Determine the [x, y] coordinate at the center of the cell enclosing the given text.  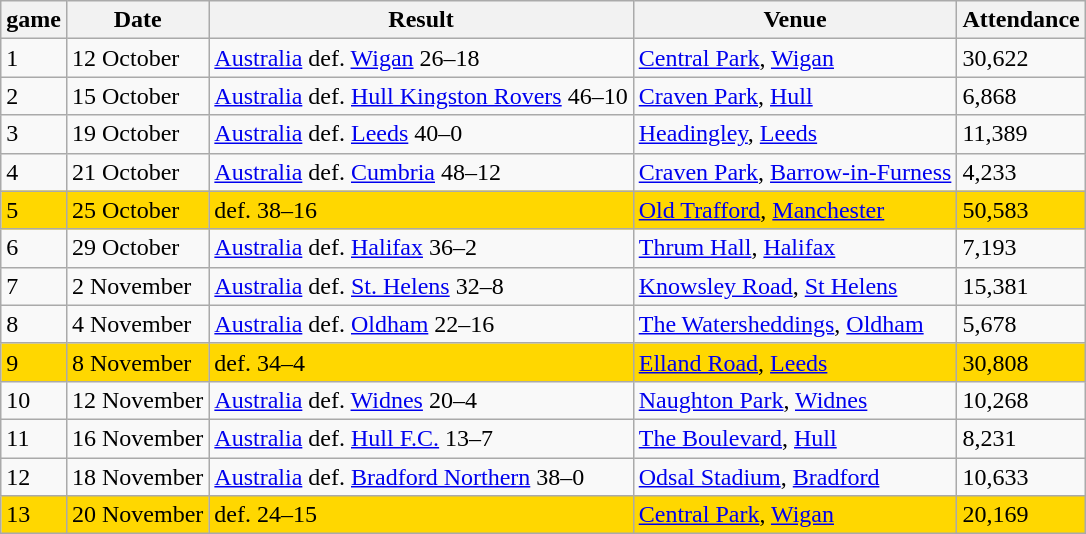
6,868 [1021, 96]
Old Trafford, Manchester [795, 210]
Australia def. Hull F.C. 13–7 [421, 438]
game [34, 20]
11,389 [1021, 134]
15,381 [1021, 286]
5 [34, 210]
Date [137, 20]
Naughton Park, Widnes [795, 400]
8 November [137, 362]
Odsal Stadium, Bradford [795, 477]
8,231 [1021, 438]
2 November [137, 286]
Venue [795, 20]
10,633 [1021, 477]
19 October [137, 134]
The Boulevard, Hull [795, 438]
Craven Park, Barrow-in-Furness [795, 172]
Thrum Hall, Halifax [795, 248]
25 October [137, 210]
8 [34, 324]
6 [34, 248]
10,268 [1021, 400]
7 [34, 286]
30,622 [1021, 58]
1 [34, 58]
Australia def. Halifax 36–2 [421, 248]
12 November [137, 400]
7,193 [1021, 248]
Craven Park, Hull [795, 96]
18 November [137, 477]
The Watersheddings, Oldham [795, 324]
11 [34, 438]
20 November [137, 515]
def. 34–4 [421, 362]
Australia def. Bradford Northern 38–0 [421, 477]
Headingley, Leeds [795, 134]
Knowsley Road, St Helens [795, 286]
15 October [137, 96]
20,169 [1021, 515]
12 [34, 477]
29 October [137, 248]
50,583 [1021, 210]
def. 24–15 [421, 515]
Australia def. Wigan 26–18 [421, 58]
12 October [137, 58]
Australia def. Cumbria 48–12 [421, 172]
Result [421, 20]
16 November [137, 438]
Australia def. Oldham 22–16 [421, 324]
4,233 [1021, 172]
Australia def. Hull Kingston Rovers 46–10 [421, 96]
Elland Road, Leeds [795, 362]
9 [34, 362]
2 [34, 96]
4 November [137, 324]
13 [34, 515]
Australia def. St. Helens 32–8 [421, 286]
def. 38–16 [421, 210]
3 [34, 134]
Australia def. Leeds 40–0 [421, 134]
21 October [137, 172]
10 [34, 400]
Australia def. Widnes 20–4 [421, 400]
5,678 [1021, 324]
30,808 [1021, 362]
4 [34, 172]
Attendance [1021, 20]
